Pinpoint the cell where the given text exists, returning its (x, y) midpoint coordinate. 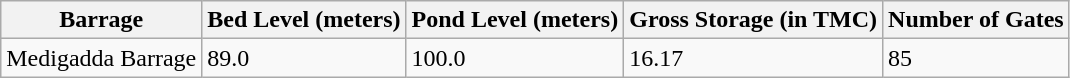
89.0 (304, 58)
Medigadda Barrage (102, 58)
85 (976, 58)
Barrage (102, 20)
Bed Level (meters) (304, 20)
Number of Gates (976, 20)
Gross Storage (in TMC) (754, 20)
16.17 (754, 58)
100.0 (515, 58)
Pond Level (meters) (515, 20)
